Extract the [x, y] coordinate from the center of the cell holding the provided text.  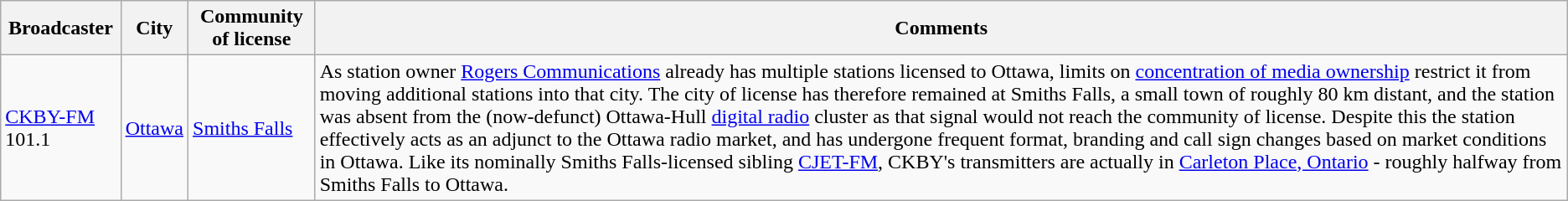
Ottawa [154, 127]
CKBY-FM 101.1 [60, 127]
Broadcaster [60, 28]
Community of license [252, 28]
Comments [941, 28]
Smiths Falls [252, 127]
City [154, 28]
